Find where the given text appears and provide that cell's center as (X, Y) coordinate. 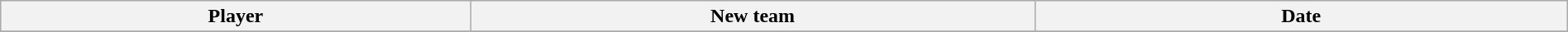
New team (753, 16)
Date (1301, 16)
Player (236, 16)
